Return the (X, Y) coordinate for the center point of the cell that contains the specified text.  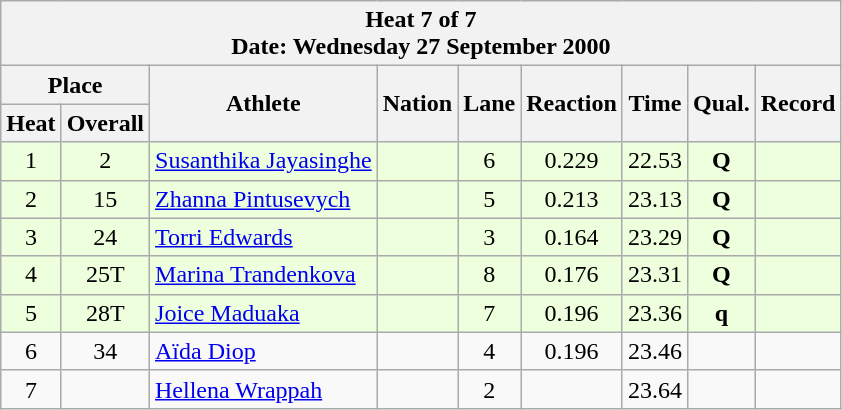
Hellena Wrappah (264, 389)
Aïda Diop (264, 351)
Time (654, 104)
Torri Edwards (264, 237)
Place (76, 85)
Joice Maduaka (264, 313)
0.229 (572, 161)
23.36 (654, 313)
23.13 (654, 199)
8 (490, 275)
Heat 7 of 7 Date: Wednesday 27 September 2000 (421, 34)
24 (105, 237)
23.31 (654, 275)
Record (798, 104)
Nation (417, 104)
28T (105, 313)
0.164 (572, 237)
23.46 (654, 351)
Lane (490, 104)
Marina Trandenkova (264, 275)
15 (105, 199)
Reaction (572, 104)
Susanthika Jayasinghe (264, 161)
34 (105, 351)
Zhanna Pintusevych (264, 199)
q (721, 313)
Heat (31, 123)
23.29 (654, 237)
1 (31, 161)
0.176 (572, 275)
Qual. (721, 104)
23.64 (654, 389)
Overall (105, 123)
22.53 (654, 161)
0.213 (572, 199)
25T (105, 275)
Athlete (264, 104)
